For the text-containing cell, return its midpoint in (x, y) coordinate format. 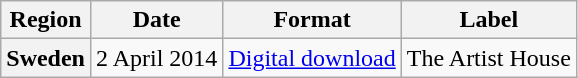
2 April 2014 (156, 58)
Date (156, 20)
Format (312, 20)
Region (46, 20)
The Artist House (488, 58)
Sweden (46, 58)
Label (488, 20)
Digital download (312, 58)
